Search for the cell housing the specified text and yield its (x, y) center coordinate. 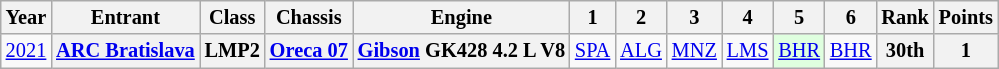
30th (906, 51)
Class (232, 17)
2 (641, 17)
Gibson GK428 4.2 L V8 (462, 51)
6 (851, 17)
Oreca 07 (309, 51)
SPA (592, 51)
LMS (748, 51)
Rank (906, 17)
MNZ (694, 51)
Points (966, 17)
Year (26, 17)
5 (799, 17)
LMP2 (232, 51)
Engine (462, 17)
Chassis (309, 17)
ARC Bratislava (125, 51)
2021 (26, 51)
Entrant (125, 17)
4 (748, 17)
ALG (641, 51)
3 (694, 17)
